Detect which cell encompasses the target text, then output its (X, Y) center coordinate. 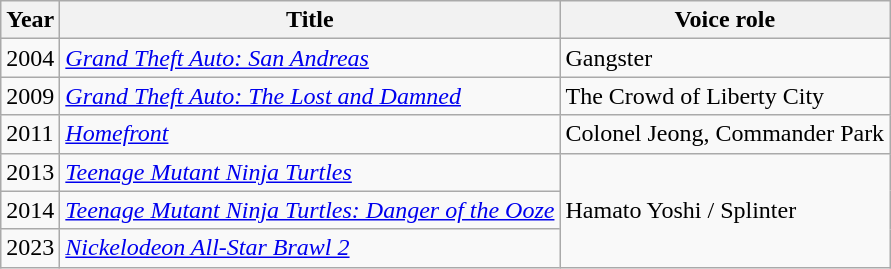
Colonel Jeong, Commander Park (725, 134)
Title (310, 20)
2004 (30, 58)
Grand Theft Auto: San Andreas (310, 58)
Hamato Yoshi / Splinter (725, 210)
Homefront (310, 134)
Grand Theft Auto: The Lost and Damned (310, 96)
2009 (30, 96)
Nickelodeon All-Star Brawl 2 (310, 248)
Voice role (725, 20)
Year (30, 20)
2013 (30, 172)
Teenage Mutant Ninja Turtles: Danger of the Ooze (310, 210)
2023 (30, 248)
Gangster (725, 58)
2014 (30, 210)
The Crowd of Liberty City (725, 96)
2011 (30, 134)
Teenage Mutant Ninja Turtles (310, 172)
